Return the [x, y] coordinate for the center point of the cell that contains the specified text.  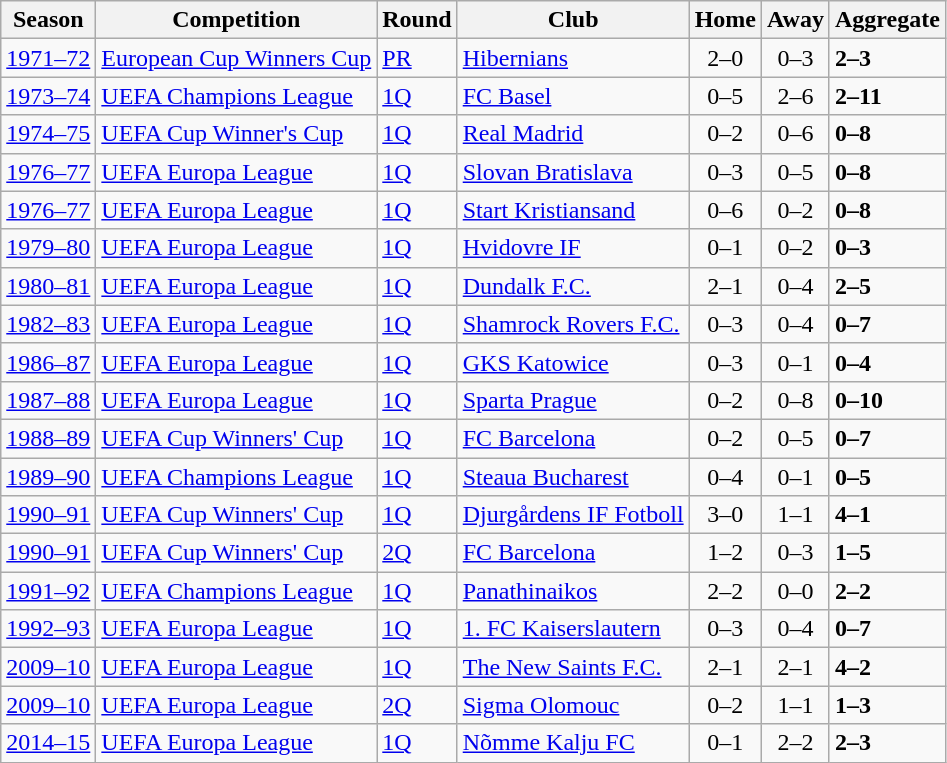
1992–93 [48, 629]
European Cup Winners Cup [236, 58]
Sigma Olomouc [573, 705]
2014–15 [48, 743]
1989–90 [48, 477]
Aggregate [887, 20]
1980–81 [48, 286]
Season [48, 20]
Nõmme Kalju FC [573, 743]
4–2 [887, 667]
1–5 [887, 553]
0–10 [887, 400]
1988–89 [48, 438]
FC Basel [573, 96]
PR [417, 58]
0–0 [796, 591]
Round [417, 20]
The New Saints F.C. [573, 667]
Away [796, 20]
GKS Katowice [573, 362]
Dundalk F.C. [573, 286]
2–0 [725, 58]
Real Madrid [573, 134]
Panathinaikos [573, 591]
Start Kristiansand [573, 210]
Djurgårdens IF Fotboll [573, 515]
1973–74 [48, 96]
1–3 [887, 705]
Shamrock Rovers F.C. [573, 324]
4–1 [887, 515]
Home [725, 20]
1982–83 [48, 324]
Steaua Bucharest [573, 477]
Slovan Bratislava [573, 172]
3–0 [725, 515]
1971–72 [48, 58]
1974–75 [48, 134]
2–11 [887, 96]
Club [573, 20]
1991–92 [48, 591]
Hibernians [573, 58]
1–2 [725, 553]
1987–88 [48, 400]
2–6 [796, 96]
Hvidovre IF [573, 248]
1979–80 [48, 248]
UEFA Cup Winner's Cup [236, 134]
Sparta Prague [573, 400]
2–5 [887, 286]
1. FC Kaiserslautern [573, 629]
1986–87 [48, 362]
Competition [236, 20]
